Scan for the cell matching the given text and deliver its [x, y] coordinate at center. 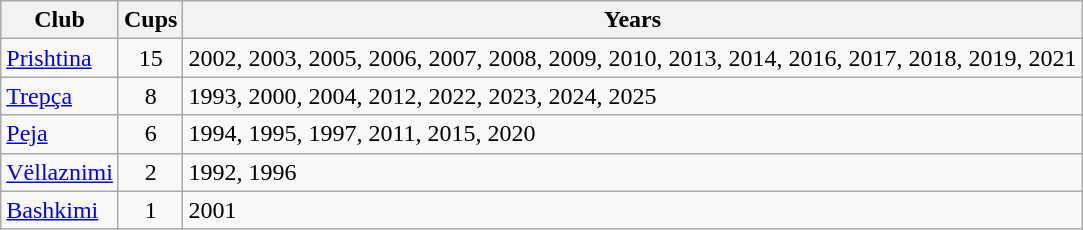
1 [150, 210]
8 [150, 96]
Prishtina [60, 58]
Years [632, 20]
Peja [60, 134]
Trepça [60, 96]
Cups [150, 20]
2 [150, 172]
Club [60, 20]
1993, 2000, 2004, 2012, 2022, 2023, 2024, 2025 [632, 96]
1992, 1996 [632, 172]
6 [150, 134]
2001 [632, 210]
2002, 2003, 2005, 2006, 2007, 2008, 2009, 2010, 2013, 2014, 2016, 2017, 2018, 2019, 2021 [632, 58]
1994, 1995, 1997, 2011, 2015, 2020 [632, 134]
15 [150, 58]
Bashkimi [60, 210]
Vëllaznimi [60, 172]
